Identify which cell holds the provided text, then report its [X, Y] central coordinate. 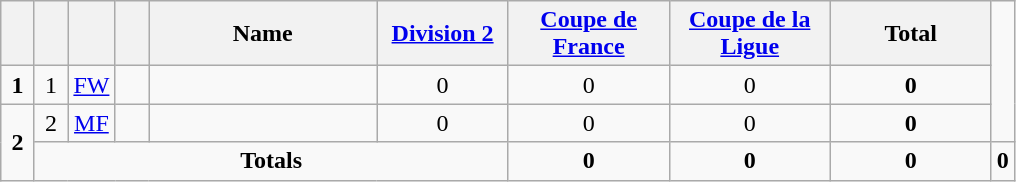
Coupe de France [588, 34]
Division 2 [442, 34]
Name [262, 34]
Coupe de la Ligue [750, 34]
Totals [271, 161]
MF [92, 123]
FW [92, 85]
Total [910, 34]
